Return (x, y) of the center of cell containing provided text 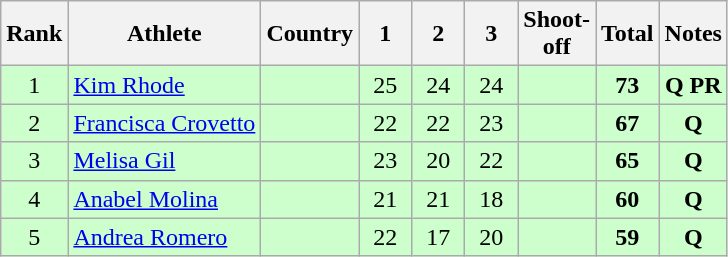
Athlete (164, 34)
4 (34, 199)
Francisca Crovetto (164, 123)
Anabel Molina (164, 199)
Melisa Gil (164, 161)
67 (628, 123)
18 (492, 199)
73 (628, 85)
59 (628, 237)
Notes (693, 34)
Q PR (693, 85)
Shoot-off (557, 34)
Kim Rhode (164, 85)
Total (628, 34)
17 (438, 237)
Rank (34, 34)
65 (628, 161)
60 (628, 199)
Andrea Romero (164, 237)
25 (386, 85)
5 (34, 237)
Country (310, 34)
